For the text-containing cell, return its midpoint in [x, y] coordinate format. 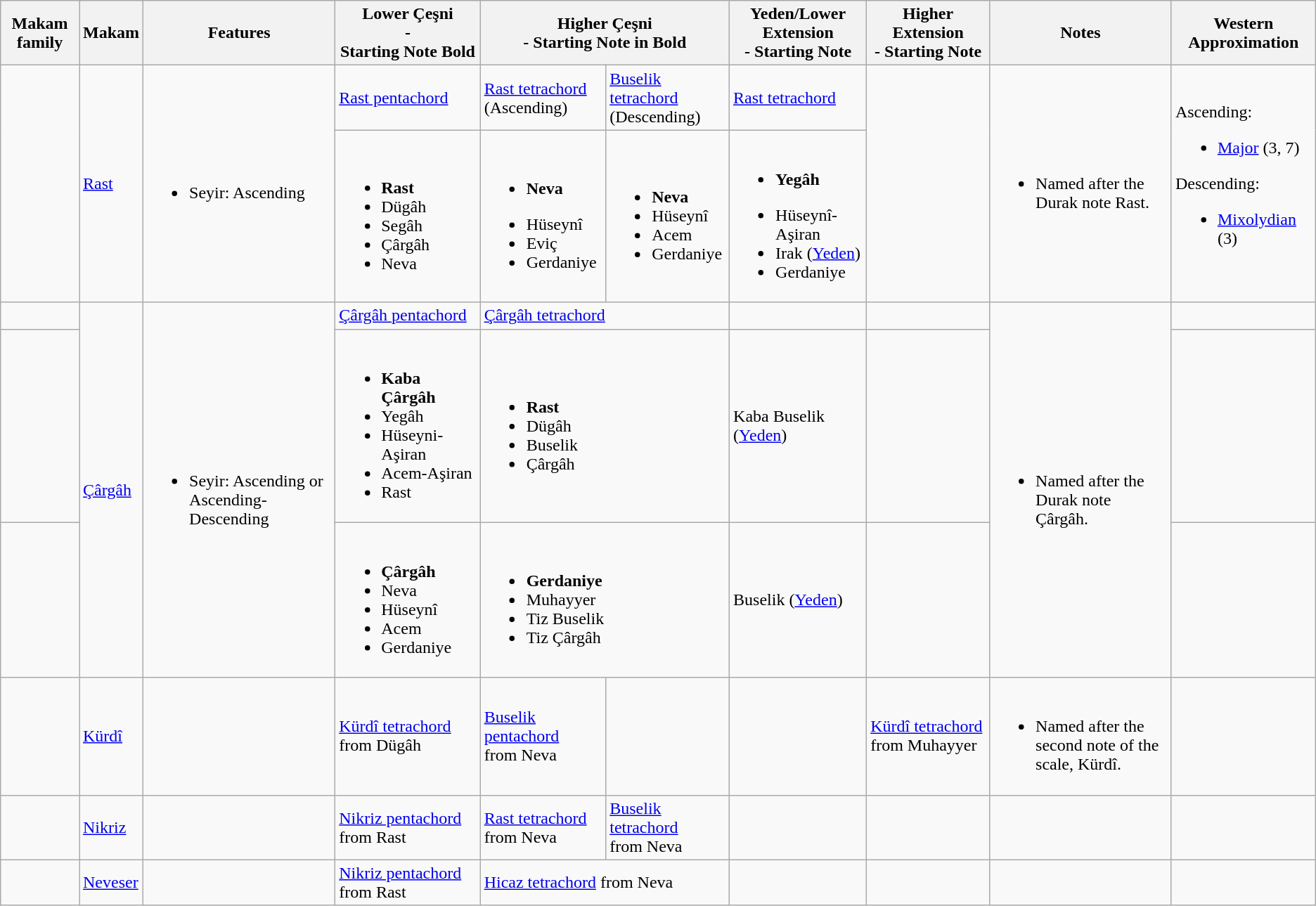
RastDügâhBuselikÇârgâh [605, 426]
Named after the second note of the scale, Kürdî. [1081, 737]
Makam family [40, 33]
Buselik tetrachordfrom Neva [668, 827]
NevaHüseynîAcemGerdaniye [668, 216]
Ascending:Major (3, 7)Descending:Mixolydian (3) [1243, 184]
Named after the Durak note Rast. [1081, 184]
Notes [1081, 33]
Buselik pentachordfrom Neva [543, 737]
Seyir: Ascending [239, 184]
Rast tetrachord(Ascending) [543, 98]
GerdaniyeMuhayyerTiz BuselikTiz Çârgâh [605, 600]
Hicaz tetrachord from Neva [605, 883]
NevaHüseynîEviçGerdaniye [543, 216]
Seyir: Ascending or Ascending-Descending [239, 490]
Yeden/Lower Extension- Starting Note [799, 33]
Rast tetrachordfrom Neva [543, 827]
Kürdî tetrachord from Dügâh [408, 737]
Named after the Durak note Çârgâh. [1081, 490]
Kürdî tetrachord from Muhayyer [928, 737]
Buselik (Yeden) [799, 600]
Lower Çeşni-Starting Note Bold [408, 33]
Çârgâh tetrachord [605, 316]
Makam [111, 33]
Buselik tetrachord(Descending) [668, 98]
Kürdî [111, 737]
Higher Çeşni- Starting Note in Bold [605, 33]
Rast [111, 184]
Neveser [111, 883]
Kaba ÇârgâhYegâhHüseyni-AşiranAcem-AşiranRast [408, 426]
Çârgâh pentachord [408, 316]
Higher Extension- Starting Note [928, 33]
Rast tetrachord [799, 98]
Nikriz [111, 827]
YegâhHüseynî-AşiranIrak (Yeden)Gerdaniye [799, 216]
ÇârgâhNevaHüseynîAcemGerdaniye [408, 600]
RastDügâhSegâhÇârgâhNeva [408, 216]
Western Approximation [1243, 33]
Çârgâh [111, 490]
Kaba Buselik (Yeden) [799, 426]
Features [239, 33]
Rast pentachord [408, 98]
